Return (x, y) of the center of cell containing provided text 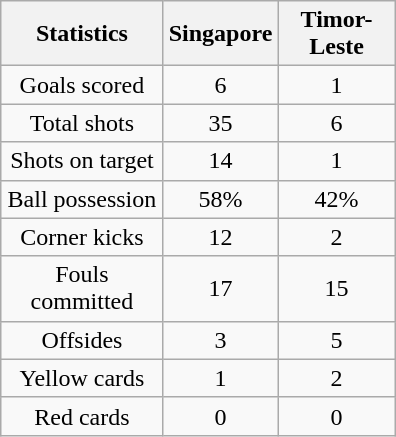
Fouls committed (82, 288)
Goals scored (82, 85)
3 (220, 340)
Shots on target (82, 161)
12 (220, 237)
Singapore (220, 34)
42% (337, 199)
17 (220, 288)
15 (337, 288)
Red cards (82, 416)
Ball possession (82, 199)
Statistics (82, 34)
Total shots (82, 123)
35 (220, 123)
Corner kicks (82, 237)
Yellow cards (82, 378)
Timor-Leste (337, 34)
5 (337, 340)
Offsides (82, 340)
14 (220, 161)
58% (220, 199)
